Identify which cell holds the provided text, then report its (x, y) central coordinate. 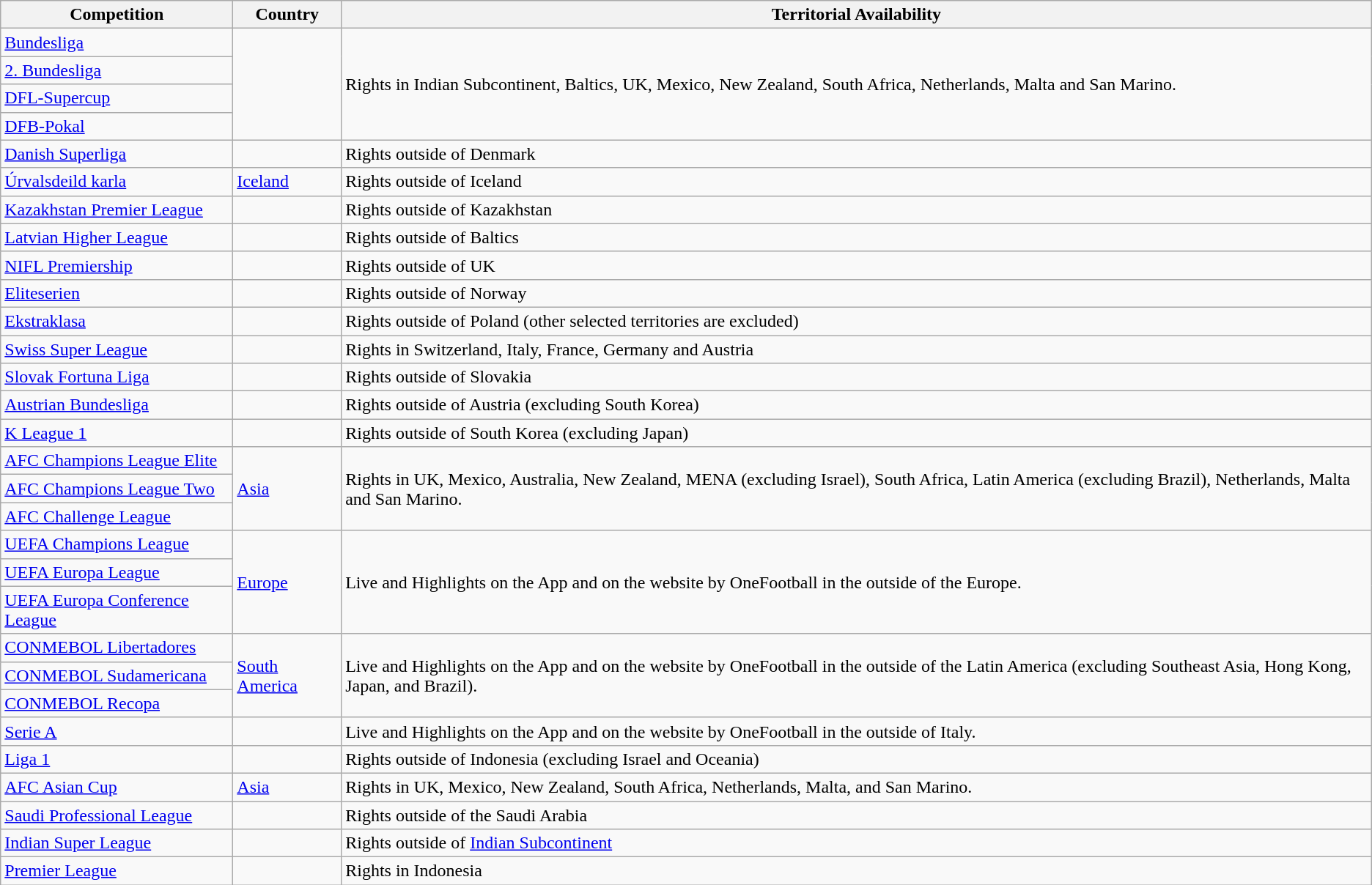
Eliteserien (117, 293)
AFC Champions League Two (117, 489)
CONMEBOL Sudamericana (117, 675)
Competition (117, 15)
Serie A (117, 731)
Europe (287, 582)
Premier League (117, 871)
Saudi Professional League (117, 815)
DFL-Supercup (117, 98)
Latvian Higher League (117, 237)
Indian Super League (117, 843)
DFB-Pokal (117, 126)
Rights outside of Austria (excluding South Korea) (857, 405)
Rights outside of Indian Subcontinent (857, 843)
CONMEBOL Recopa (117, 703)
Rights outside of Indonesia (excluding Israel and Oceania) (857, 759)
Live and Highlights on the App and on the website by OneFootball in the outside of the Europe. (857, 582)
Slovak Fortuna Liga (117, 377)
Rights outside of the Saudi Arabia (857, 815)
South America (287, 675)
2. Bundesliga (117, 70)
AFC Challenge League (117, 516)
Rights in UK, Mexico, New Zealand, South Africa, Netherlands, Malta, and San Marino. (857, 787)
Liga 1 (117, 759)
CONMEBOL Libertadores (117, 648)
Rights outside of UK (857, 265)
AFC Asian Cup (117, 787)
Rights outside of Poland (other selected territories are excluded) (857, 321)
UEFA Europa Conference League (117, 610)
Rights outside of Norway (857, 293)
Swiss Super League (117, 349)
Rights in Indonesia (857, 871)
Danish Superliga (117, 154)
Country (287, 15)
K League 1 (117, 433)
Ekstraklasa (117, 321)
Rights outside of Baltics (857, 237)
NIFL Premiership (117, 265)
UEFA Europa League (117, 572)
Kazakhstan Premier League (117, 210)
Úrvalsdeild karla (117, 182)
Bundesliga (117, 42)
Rights in Indian Subcontinent, Baltics, UK, Mexico, New Zealand, South Africa, Netherlands, Malta and San Marino. (857, 84)
Austrian Bundesliga (117, 405)
Rights in Switzerland, Italy, France, Germany and Austria (857, 349)
Iceland (287, 182)
Live and Highlights on the App and on the website by OneFootball in the outside of Italy. (857, 731)
Rights outside of South Korea (excluding Japan) (857, 433)
Rights outside of Denmark (857, 154)
Rights outside of Slovakia (857, 377)
AFC Champions League Elite (117, 461)
UEFA Champions League (117, 544)
Territorial Availability (857, 15)
Rights outside of Iceland (857, 182)
Rights outside of Kazakhstan (857, 210)
